Pinpoint the cell where the given text exists, returning its [X, Y] midpoint coordinate. 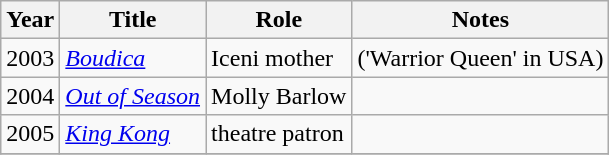
Boudica [133, 58]
Out of Season [133, 96]
Year [30, 20]
Molly Barlow [279, 96]
('Warrior Queen' in USA) [480, 58]
2004 [30, 96]
theatre patron [279, 134]
Role [279, 20]
2003 [30, 58]
2005 [30, 134]
King Kong [133, 134]
Notes [480, 20]
Iceni mother [279, 58]
Title [133, 20]
